Provide the (x, y) coordinate of the cell's center where the given text is located.  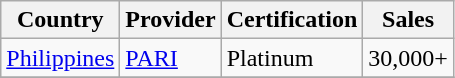
Certification (292, 20)
Philippines (60, 58)
Provider (170, 20)
Platinum (292, 58)
Sales (408, 20)
PARI (170, 58)
30,000+ (408, 58)
Country (60, 20)
